Return the [X, Y] coordinate for the center point of the cell that contains the specified text.  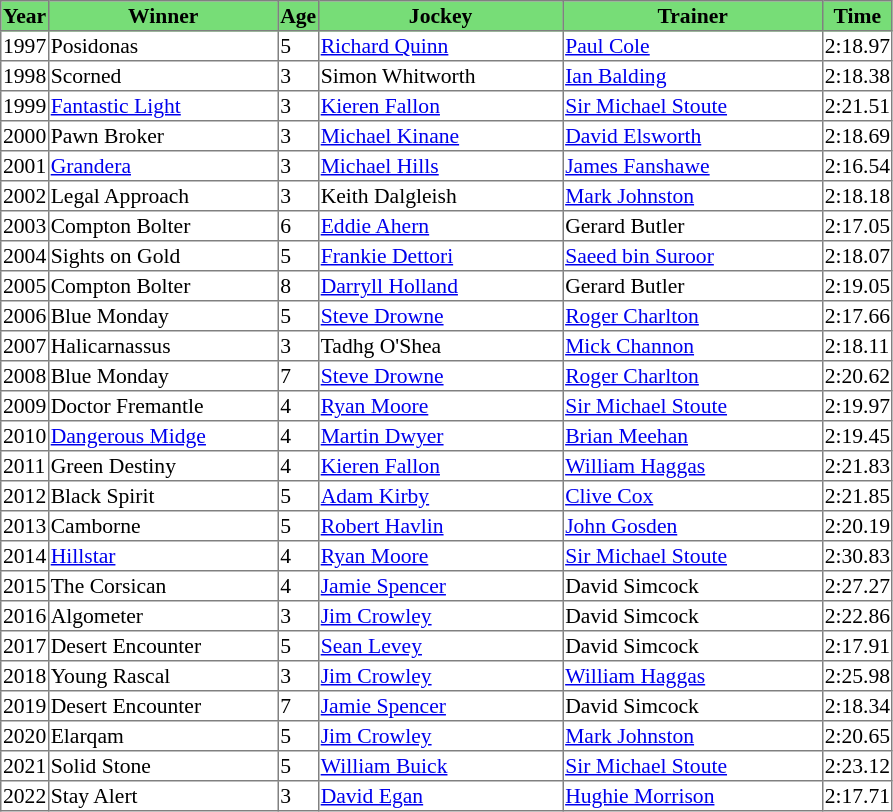
2018 [25, 676]
Green Destiny [163, 466]
2022 [25, 796]
2015 [25, 586]
2:25.98 [857, 676]
Frankie Dettori [440, 256]
2:17.05 [857, 226]
Fantastic Light [163, 106]
2002 [25, 196]
Scorned [163, 76]
Simon Whitworth [440, 76]
2:19.97 [857, 406]
2:21.83 [857, 466]
Black Spirit [163, 496]
Halicarnassus [163, 346]
Grandera [163, 166]
Clive Cox [693, 496]
2020 [25, 736]
2:21.85 [857, 496]
2:21.51 [857, 106]
2000 [25, 136]
2:22.86 [857, 616]
Paul Cole [693, 46]
Winner [163, 16]
Age [298, 16]
1997 [25, 46]
2:17.66 [857, 316]
Sights on Gold [163, 256]
6 [298, 226]
1999 [25, 106]
Year [25, 16]
2:18.34 [857, 706]
2010 [25, 436]
2:16.54 [857, 166]
2021 [25, 766]
2016 [25, 616]
2008 [25, 376]
2006 [25, 316]
Michael Hills [440, 166]
2009 [25, 406]
2:18.07 [857, 256]
Hughie Morrison [693, 796]
2:18.38 [857, 76]
8 [298, 286]
Sean Levey [440, 646]
Young Rascal [163, 676]
John Gosden [693, 526]
Brian Meehan [693, 436]
David Elsworth [693, 136]
Eddie Ahern [440, 226]
The Corsican [163, 586]
Camborne [163, 526]
2001 [25, 166]
2:20.62 [857, 376]
Keith Dalgleish [440, 196]
Time [857, 16]
2:27.27 [857, 586]
2:18.18 [857, 196]
2013 [25, 526]
2007 [25, 346]
2:19.45 [857, 436]
2:18.69 [857, 136]
Darryll Holland [440, 286]
2012 [25, 496]
David Egan [440, 796]
2:30.83 [857, 556]
2:23.12 [857, 766]
1998 [25, 76]
2003 [25, 226]
Doctor Fremantle [163, 406]
2005 [25, 286]
2:18.97 [857, 46]
2:17.91 [857, 646]
2:17.71 [857, 796]
Adam Kirby [440, 496]
2:18.11 [857, 346]
James Fanshawe [693, 166]
Hillstar [163, 556]
Tadhg O'Shea [440, 346]
2:20.19 [857, 526]
Martin Dwyer [440, 436]
Ian Balding [693, 76]
Elarqam [163, 736]
2011 [25, 466]
Mick Channon [693, 346]
Saeed bin Suroor [693, 256]
Algometer [163, 616]
Pawn Broker [163, 136]
Solid Stone [163, 766]
Stay Alert [163, 796]
Legal Approach [163, 196]
2004 [25, 256]
2:19.05 [857, 286]
Richard Quinn [440, 46]
William Buick [440, 766]
Robert Havlin [440, 526]
Posidonas [163, 46]
2017 [25, 646]
Michael Kinane [440, 136]
2014 [25, 556]
Dangerous Midge [163, 436]
2019 [25, 706]
Trainer [693, 16]
2:20.65 [857, 736]
Jockey [440, 16]
